Capture the cell that displays the provided text and extract its [x, y] central coordinate. 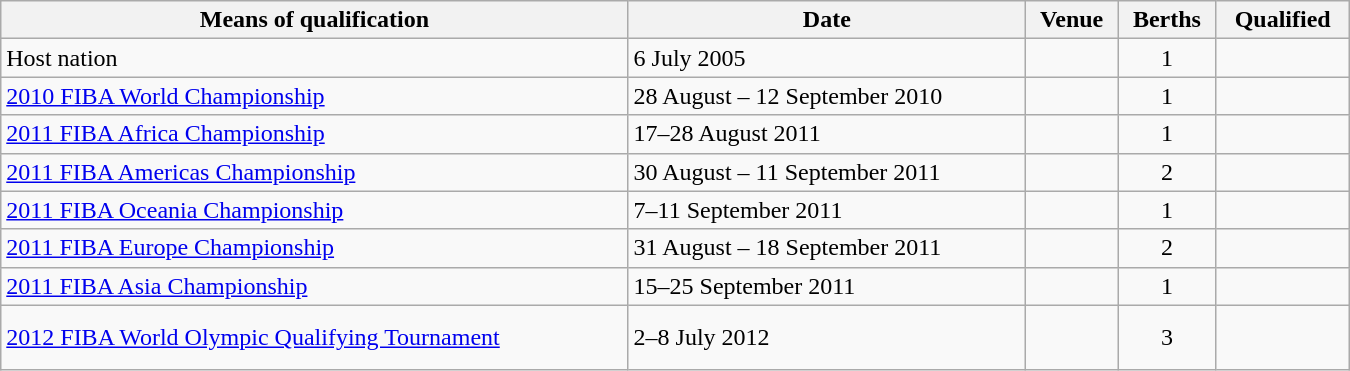
Venue [1072, 20]
17–28 August 2011 [827, 134]
2011 FIBA Americas Championship [314, 172]
6 July 2005 [827, 58]
28 August – 12 September 2010 [827, 96]
Berths [1167, 20]
7–11 September 2011 [827, 210]
2011 FIBA Europe Championship [314, 248]
Qualified [1282, 20]
2010 FIBA World Championship [314, 96]
2011 FIBA Oceania Championship [314, 210]
Host nation [314, 58]
2012 FIBA World Olympic Qualifying Tournament [314, 338]
Means of qualification [314, 20]
15–25 September 2011 [827, 286]
31 August – 18 September 2011 [827, 248]
2011 FIBA Africa Championship [314, 134]
2–8 July 2012 [827, 338]
30 August – 11 September 2011 [827, 172]
Date [827, 20]
3 [1167, 338]
2011 FIBA Asia Championship [314, 286]
